Provide the [X, Y] coordinate of the cell's center where the given text is located.  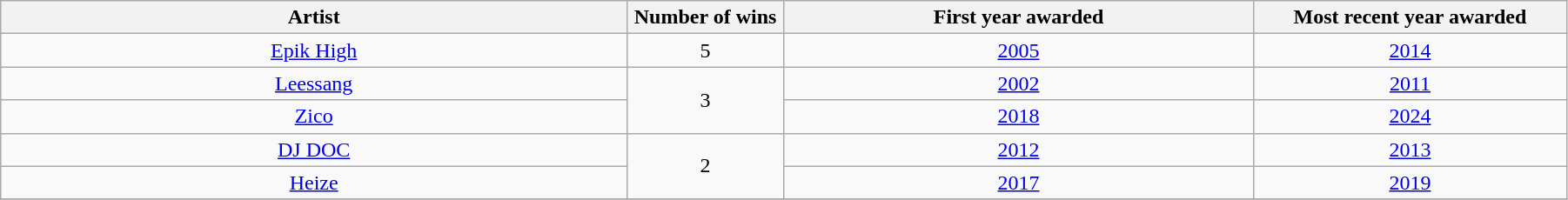
2012 [1019, 150]
2011 [1410, 83]
First year awarded [1019, 17]
DJ DOC [314, 150]
2 [706, 166]
2018 [1019, 117]
3 [706, 100]
5 [706, 50]
Most recent year awarded [1410, 17]
Leessang [314, 83]
2019 [1410, 183]
2014 [1410, 50]
Number of wins [706, 17]
2017 [1019, 183]
Zico [314, 117]
2002 [1019, 83]
2005 [1019, 50]
2013 [1410, 150]
Artist [314, 17]
Epik High [314, 50]
2024 [1410, 117]
Heize [314, 183]
